Find where the given text appears and provide that cell's center as (x, y) coordinate. 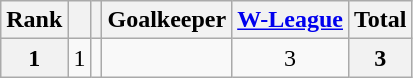
Total (381, 20)
Goalkeeper (167, 20)
W-League (290, 20)
Rank (34, 20)
